For the text-containing cell, return its midpoint in [x, y] coordinate format. 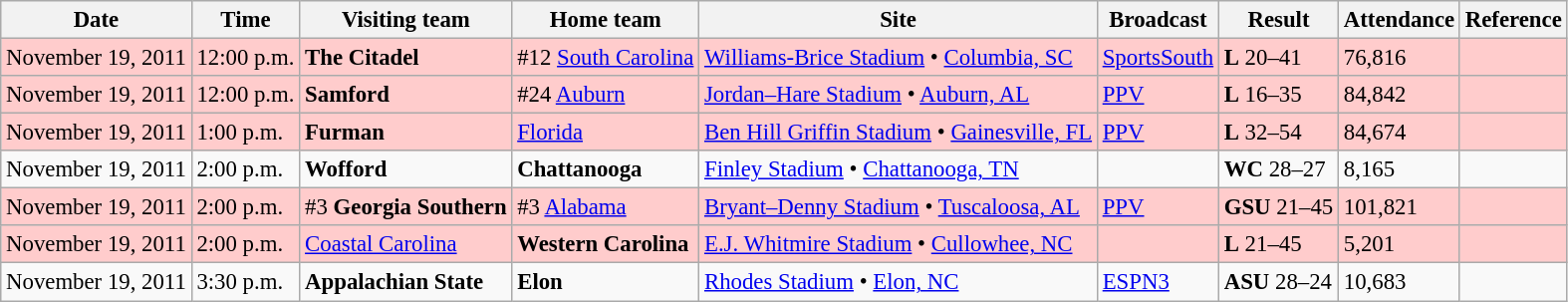
3:30 p.m. [245, 282]
GSU 21–45 [1278, 207]
Rhodes Stadium • Elon, NC [899, 282]
Visiting team [406, 20]
Site [899, 20]
Finley Stadium • Chattanooga, TN [899, 169]
L 32–54 [1278, 133]
The Citadel [406, 58]
#3 Alabama [606, 207]
Bryant–Denny Stadium • Tuscaloosa, AL [899, 207]
Coastal Carolina [406, 244]
ASU 28–24 [1278, 282]
E.J. Whitmire Stadium • Cullowhee, NC [899, 244]
#12 South Carolina [606, 58]
Chattanooga [606, 169]
Furman [406, 133]
L 21–45 [1278, 244]
76,816 [1400, 58]
Williams-Brice Stadium • Columbia, SC [899, 58]
Ben Hill Griffin Stadium • Gainesville, FL [899, 133]
#3 Georgia Southern [406, 207]
L 16–35 [1278, 95]
Florida [606, 133]
Reference [1513, 20]
Broadcast [1158, 20]
10,683 [1400, 282]
Result [1278, 20]
Samford [406, 95]
Time [245, 20]
5,201 [1400, 244]
WC 28–27 [1278, 169]
84,842 [1400, 95]
Date [96, 20]
Western Carolina [606, 244]
101,821 [1400, 207]
Appalachian State [406, 282]
1:00 p.m. [245, 133]
ESPN3 [1158, 282]
SportsSouth [1158, 58]
8,165 [1400, 169]
Elon [606, 282]
Wofford [406, 169]
Home team [606, 20]
84,674 [1400, 133]
#24 Auburn [606, 95]
Jordan–Hare Stadium • Auburn, AL [899, 95]
Attendance [1400, 20]
L 20–41 [1278, 58]
